Return the [x, y] coordinate for the center point of the cell that contains the specified text.  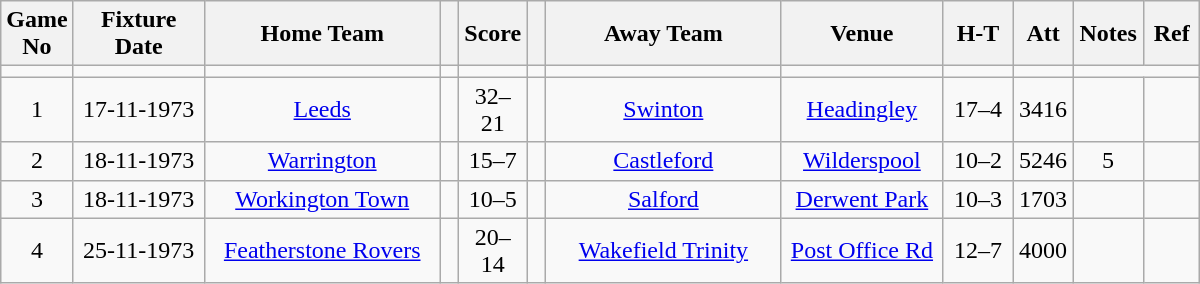
4000 [1044, 250]
Post Office Rd [862, 250]
Ref [1172, 34]
Score [493, 34]
H-T [978, 34]
Wilderspool [862, 161]
17–4 [978, 110]
32–21 [493, 110]
12–7 [978, 250]
3416 [1044, 110]
Swinton [663, 110]
Derwent Park [862, 199]
17-11-1973 [138, 110]
Featherstone Rovers [322, 250]
Home Team [322, 34]
4 [37, 250]
10–2 [978, 161]
1703 [1044, 199]
Salford [663, 199]
3 [37, 199]
Workington Town [322, 199]
Fixture Date [138, 34]
20–14 [493, 250]
Leeds [322, 110]
Game No [37, 34]
1 [37, 110]
Castleford [663, 161]
Wakefield Trinity [663, 250]
Notes [1108, 34]
Att [1044, 34]
5 [1108, 161]
5246 [1044, 161]
10–3 [978, 199]
10–5 [493, 199]
Headingley [862, 110]
Away Team [663, 34]
25-11-1973 [138, 250]
15–7 [493, 161]
2 [37, 161]
Warrington [322, 161]
Venue [862, 34]
